Find where the given text appears and provide that cell's center as [X, Y] coordinate. 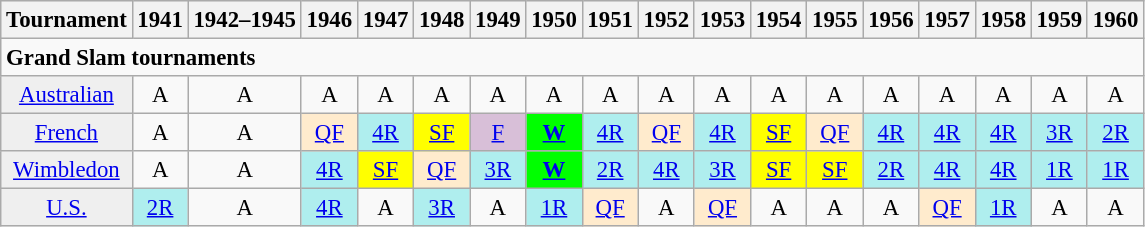
1958 [1003, 20]
1955 [835, 20]
1953 [722, 20]
1951 [610, 20]
1950 [554, 20]
1946 [329, 20]
Tournament [66, 20]
1941 [160, 20]
1948 [442, 20]
1949 [498, 20]
Grand Slam tournaments [572, 58]
F [498, 133]
1954 [779, 20]
1959 [1059, 20]
1947 [385, 20]
1952 [666, 20]
Wimbledon [66, 170]
1942–1945 [244, 20]
French [66, 133]
U.S. [66, 208]
1957 [947, 20]
1956 [891, 20]
Australian [66, 95]
1960 [1115, 20]
